Pinpoint the cell where the given text exists, returning its (x, y) midpoint coordinate. 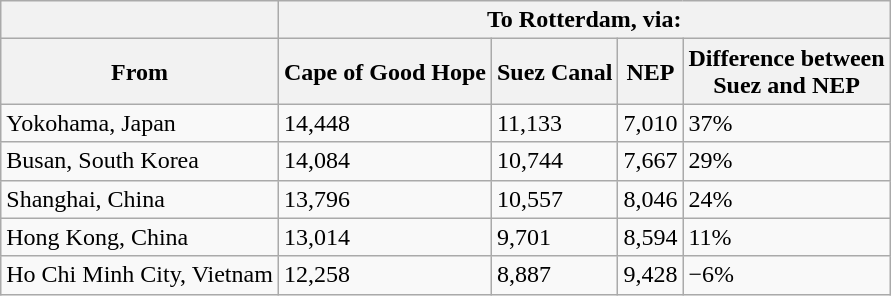
9,701 (554, 237)
29% (786, 161)
Ho Chi Minh City, Vietnam (140, 275)
NEP (650, 72)
Suez Canal (554, 72)
12,258 (384, 275)
−6% (786, 275)
8,594 (650, 237)
9,428 (650, 275)
14,448 (384, 123)
7,667 (650, 161)
Busan, South Korea (140, 161)
Yokohama, Japan (140, 123)
Difference between Suez and NEP (786, 72)
13,796 (384, 199)
10,744 (554, 161)
Shanghai, China (140, 199)
10,557 (554, 199)
8,887 (554, 275)
37% (786, 123)
From (140, 72)
11% (786, 237)
13,014 (384, 237)
8,046 (650, 199)
7,010 (650, 123)
Cape of Good Hope (384, 72)
11,133 (554, 123)
To Rotterdam, via: (584, 20)
24% (786, 199)
14,084 (384, 161)
Hong Kong, China (140, 237)
